Determine the [x, y] coordinate at the center of the cell enclosing the given text.  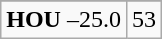
HOU –25.0 [64, 20]
53 [144, 20]
